Capture the cell that displays the provided text and extract its [X, Y] central coordinate. 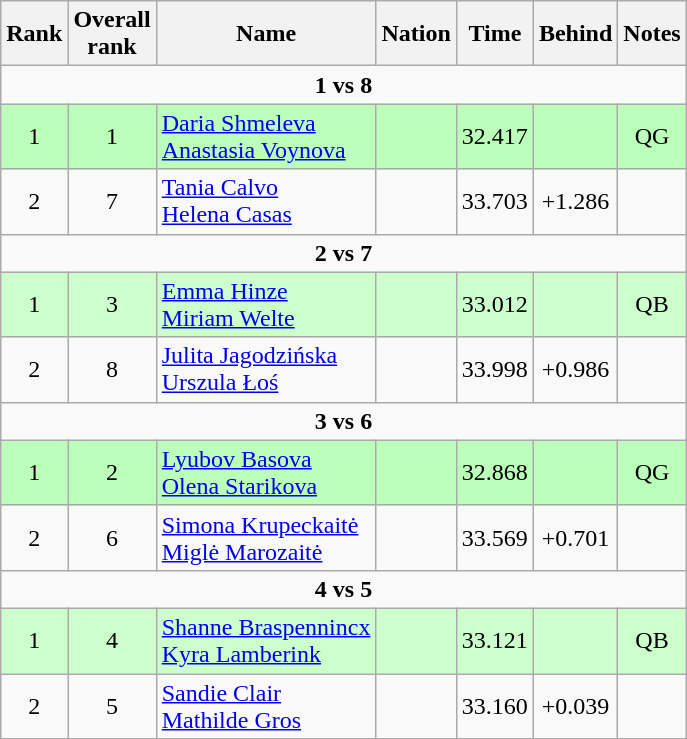
6 [112, 538]
+0.986 [575, 370]
Tania CalvoHelena Casas [266, 202]
33.121 [494, 640]
Time [494, 34]
33.160 [494, 706]
33.569 [494, 538]
33.998 [494, 370]
33.012 [494, 304]
32.417 [494, 136]
Daria ShmelevaAnastasia Voynova [266, 136]
4 vs 5 [344, 589]
Sandie ClairMathilde Gros [266, 706]
7 [112, 202]
Emma HinzeMiriam Welte [266, 304]
+0.701 [575, 538]
Julita JagodzińskaUrszula Łoś [266, 370]
Lyubov BasovaOlena Starikova [266, 472]
3 [112, 304]
Behind [575, 34]
Overallrank [112, 34]
5 [112, 706]
8 [112, 370]
Simona KrupeckaitėMiglė Marozaitė [266, 538]
1 vs 8 [344, 85]
32.868 [494, 472]
+0.039 [575, 706]
33.703 [494, 202]
3 vs 6 [344, 421]
4 [112, 640]
Rank [34, 34]
Name [266, 34]
Shanne BraspennincxKyra Lamberink [266, 640]
2 vs 7 [344, 253]
Nation [416, 34]
+1.286 [575, 202]
Notes [652, 34]
